Output the (X, Y) coordinate of the center of the cell containing the given text.  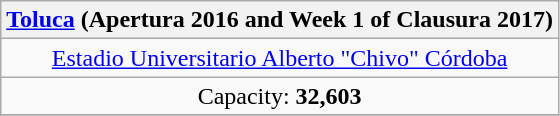
Capacity: 32,603 (280, 96)
Estadio Universitario Alberto "Chivo" Córdoba (280, 58)
Toluca (Apertura 2016 and Week 1 of Clausura 2017) (280, 20)
